Capture the cell that displays the provided text and extract its (x, y) central coordinate. 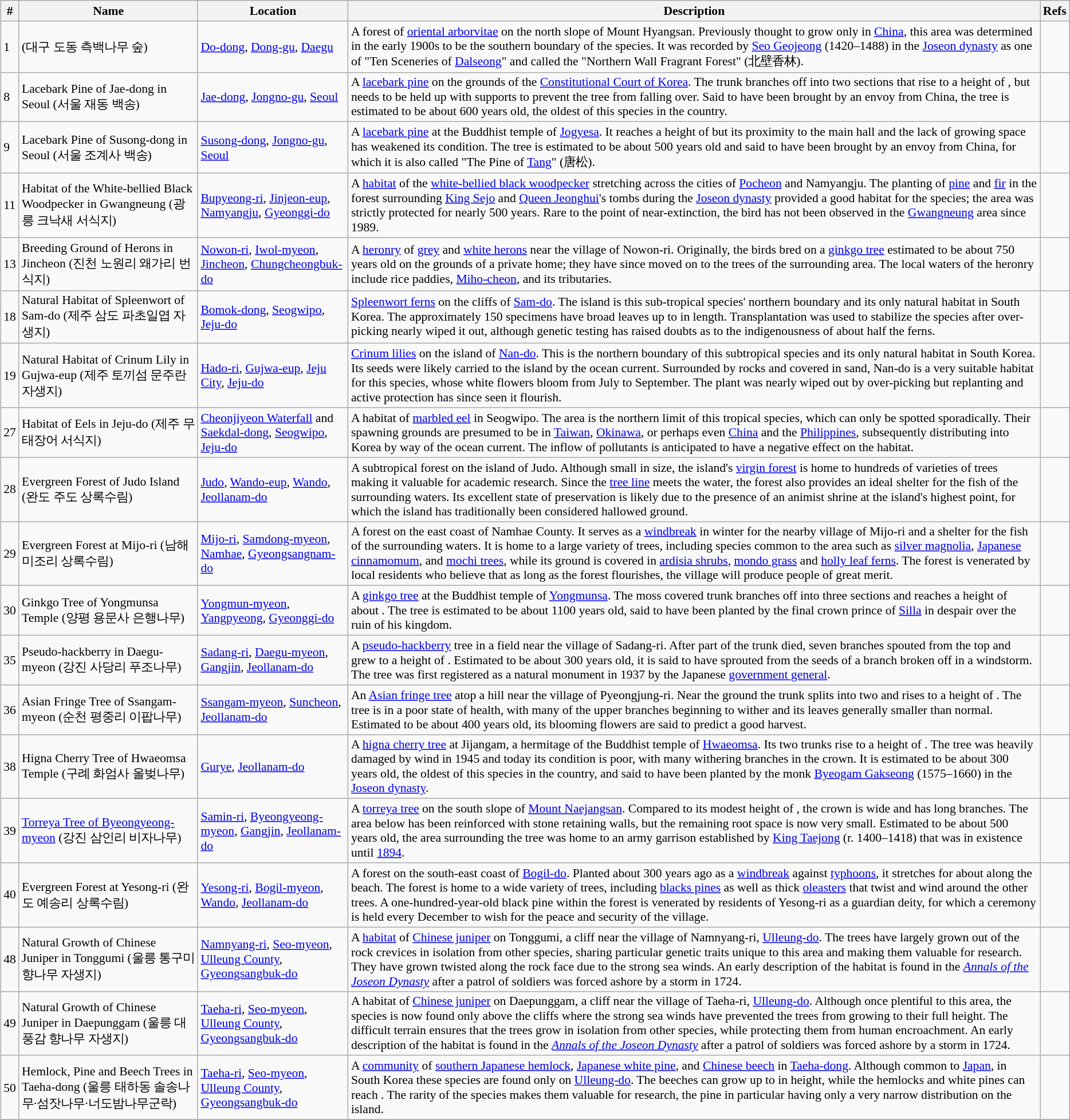
Judo, Wando-eup, Wando, Jeollanam-do (273, 490)
Natural Growth of Chinese Juniper in Daepunggam (울릉 대풍감 향나무 자생지) (108, 1023)
Yesong-ri, Bogil-myeon, Wando, Jeollanam-do (273, 895)
Hemlock, Pine and Beech Trees in Taeha-dong (울릉 태하동 솔송나무·섬잣나무·너도밤나무군락) (108, 1088)
50 (10, 1088)
27 (10, 433)
Sadang-ri, Daegu-myeon, Gangjin, Jeollanam-do (273, 661)
9 (10, 148)
Habitat of the White-bellied Black Woodpecker in Gwangneung (광릉 크낙새 서식지) (108, 206)
Natural Habitat of Spleenwort of Sam-do (제주 삼도 파초일엽 자생지) (108, 317)
Namnyang-ri, Seo-myeon, Ulleung County, Gyeongsangbuk-do (273, 959)
Ssangam-myeon, Suncheon, Jeollanam-do (273, 710)
Ginkgo Tree of Yongmunsa Temple (양평 용문사 은행나무) (108, 610)
Yongmun-myeon, Yangpyeong, Gyeonggi-do (273, 610)
13 (10, 265)
Lacebark Pine of Susong-dong in Seoul (서울 조계사 백송) (108, 148)
35 (10, 661)
# (10, 11)
Nowon-ri, Iwol-myeon, Jincheon, Chungcheongbuk-do (273, 265)
Bupyeong-ri, Jinjeon-eup, Namyangju, Gyeonggi-do (273, 206)
Bomok-dong, Seogwipo, Jeju-do (273, 317)
Mijo-ri, Samdong-myeon, Namhae, Gyeongsangnam-do (273, 554)
Evergreen Forest at Mijo-ri (남해 미조리 상록수림) (108, 554)
Jae-dong, Jongno-gu, Seoul (273, 97)
Natural Growth of Chinese Juniper in Tonggumi (울릉 통구미 향나무 자생지) (108, 959)
40 (10, 895)
8 (10, 97)
Evergreen Forest at Yesong-ri (완도 예송리 상록수림) (108, 895)
Refs (1055, 11)
49 (10, 1023)
Description (694, 11)
Cheonjiyeon Waterfall and Saekdal-dong, Seogwipo, Jeju-do (273, 433)
38 (10, 767)
1 (10, 47)
Higna Cherry Tree of Hwaeomsa Temple (구례 화엄사 올벚나무) (108, 767)
Do-dong, Dong-gu, Daegu (273, 47)
29 (10, 554)
Lacebark Pine of Jae-dong in Seoul (서울 재동 백송) (108, 97)
Asian Fringe Tree of Ssangam-myeon (순천 평중리 이팝나무) (108, 710)
Torreya Tree of Byeongyeong-myeon (강진 삼인리 비자나무) (108, 831)
Hado-ri, Gujwa-eup, Jeju City, Jeju-do (273, 376)
Gurye, Jeollanam-do (273, 767)
Breeding Ground of Herons in Jincheon (진천 노원리 왜가리 번식지) (108, 265)
18 (10, 317)
30 (10, 610)
(대구 도동 측백나무 숲) (108, 47)
Evergreen Forest of Judo Island (완도 주도 상록수림) (108, 490)
Pseudo-hackberry in Daegu-myeon (강진 사당리 푸조나무) (108, 661)
39 (10, 831)
Habitat of Eels in Jeju-do (제주 무태장어 서식지) (108, 433)
11 (10, 206)
28 (10, 490)
48 (10, 959)
Name (108, 11)
19 (10, 376)
Susong-dong, Jongno-gu, Seoul (273, 148)
Samin-ri, Byeongyeong-myeon, Gangjin, Jeollanam-do (273, 831)
36 (10, 710)
Natural Habitat of Crinum Lily in Gujwa-eup (제주 토끼섬 문주란 자생지) (108, 376)
Location (273, 11)
